Identify which cell holds the provided text, then report its [X, Y] central coordinate. 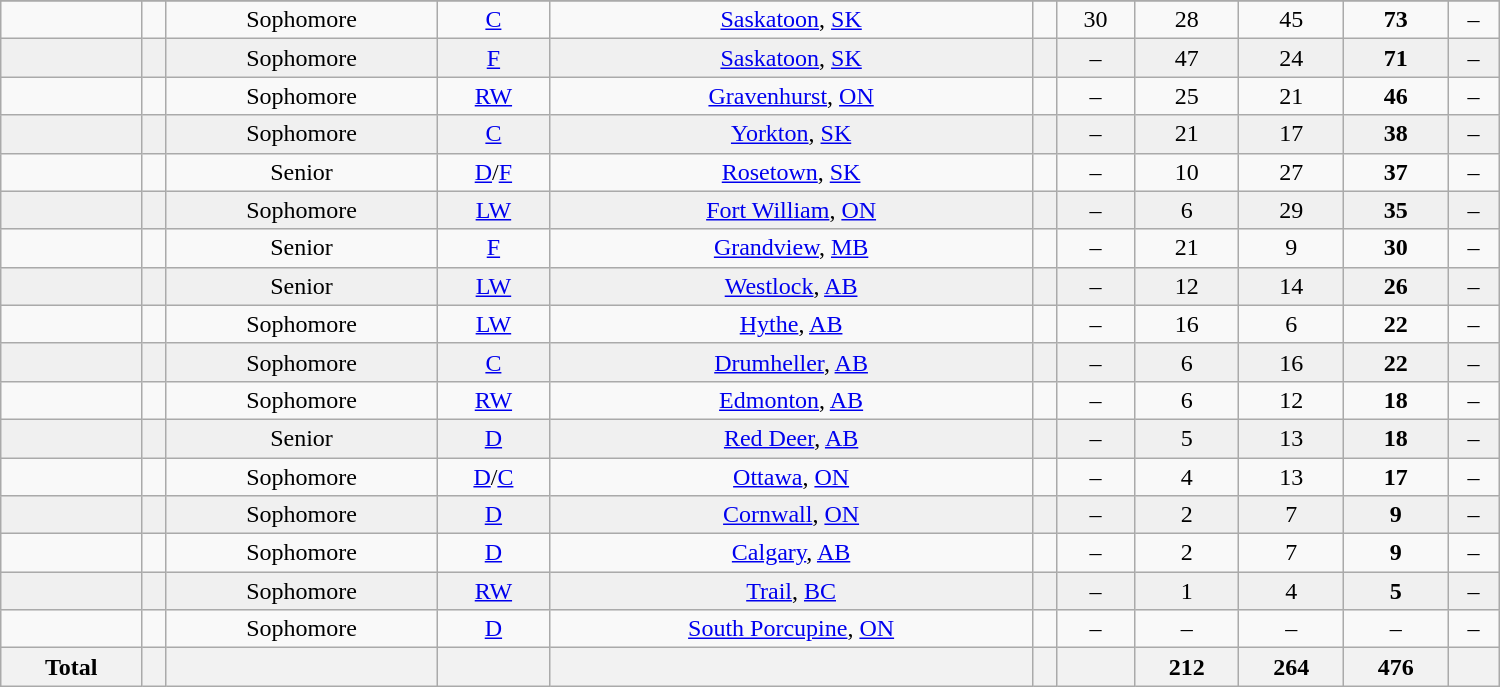
Ottawa, ON [791, 477]
Calgary, AB [791, 553]
Rosetown, SK [791, 172]
Drumheller, AB [791, 362]
D/C [494, 477]
45 [1291, 20]
27 [1291, 172]
14 [1291, 286]
Red Deer, AB [791, 438]
38 [1395, 134]
46 [1395, 96]
Edmonton, AB [791, 400]
Hythe, AB [791, 324]
Cornwall, ON [791, 515]
73 [1395, 20]
Fort William, ON [791, 210]
264 [1291, 667]
Westlock, AB [791, 286]
Yorkton, SK [791, 134]
212 [1186, 667]
South Porcupine, ON [791, 629]
D/F [494, 172]
26 [1395, 286]
476 [1395, 667]
24 [1291, 58]
Total [72, 667]
25 [1186, 96]
28 [1186, 20]
37 [1395, 172]
Trail, BC [791, 591]
10 [1186, 172]
35 [1395, 210]
47 [1186, 58]
Gravenhurst, ON [791, 96]
29 [1291, 210]
1 [1186, 591]
71 [1395, 58]
Grandview, MB [791, 248]
